Return the (X, Y) coordinate for the center point of the cell that contains the specified text.  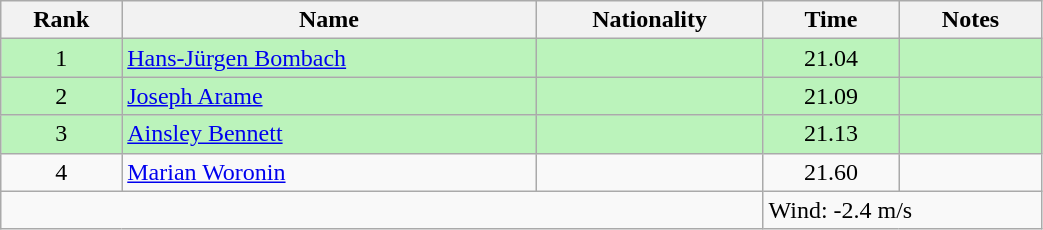
Time (831, 20)
21.04 (831, 58)
21.09 (831, 96)
Name (330, 20)
Ainsley Bennett (330, 134)
21.13 (831, 134)
3 (62, 134)
Rank (62, 20)
Joseph Arame (330, 96)
21.60 (831, 172)
2 (62, 96)
Marian Woronin (330, 172)
Nationality (650, 20)
4 (62, 172)
1 (62, 58)
Hans-Jürgen Bombach (330, 58)
Notes (970, 20)
Wind: -2.4 m/s (902, 210)
